From the cell containing the given text, extract its center point as [x, y] coordinate. 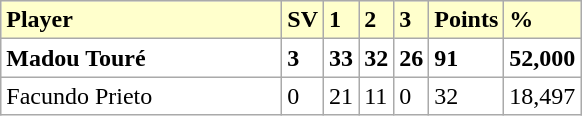
52,000 [542, 58]
33 [342, 58]
11 [376, 96]
2 [376, 20]
18,497 [542, 96]
Points [466, 20]
26 [412, 58]
Facundo Prieto [142, 96]
21 [342, 96]
% [542, 20]
SV [303, 20]
Madou Touré [142, 58]
Player [142, 20]
91 [466, 58]
1 [342, 20]
